Locate the cell with the specified text and output its [X, Y] center coordinate. 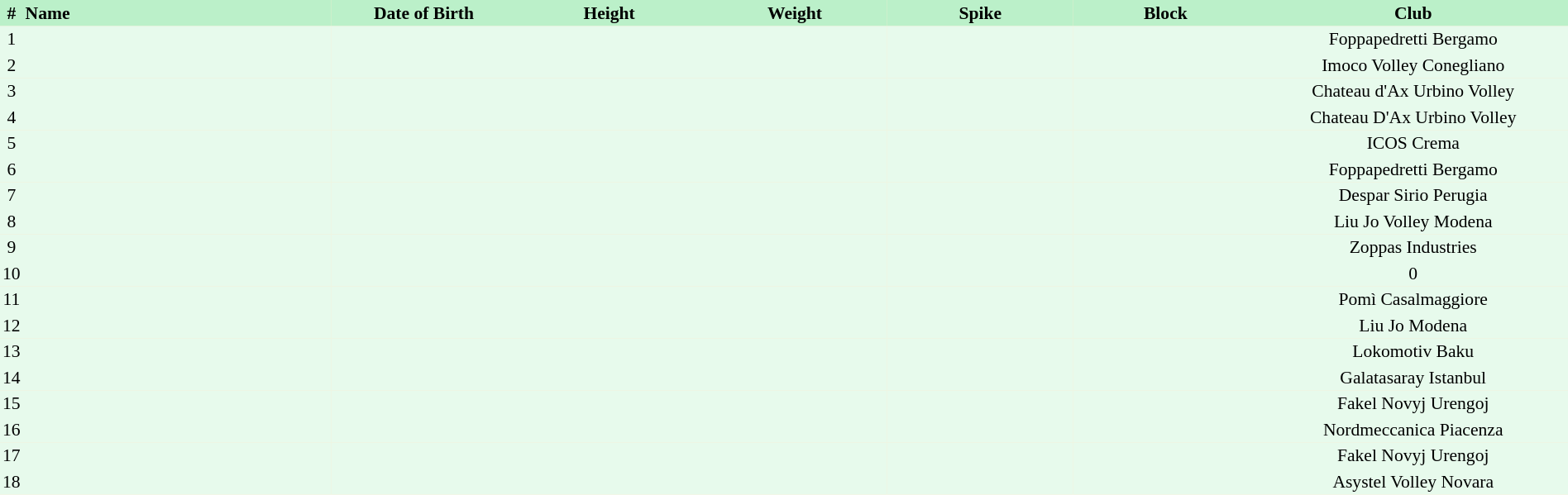
Imoco Volley Conegliano [1413, 65]
Chateau d'Ax Urbino Volley [1413, 91]
9 [12, 248]
4 [12, 117]
3 [12, 91]
Height [609, 13]
Club [1413, 13]
Galatasaray Istanbul [1413, 378]
18 [12, 482]
Date of Birth [423, 13]
12 [12, 326]
Name [177, 13]
8 [12, 221]
Despar Sirio Perugia [1413, 195]
ICOS Crema [1413, 144]
2 [12, 65]
Nordmeccanica Piacenza [1413, 430]
11 [12, 299]
Block [1165, 13]
Zoppas Industries [1413, 248]
10 [12, 274]
Liu Jo Volley Modena [1413, 221]
# [12, 13]
14 [12, 378]
15 [12, 403]
7 [12, 195]
1 [12, 40]
Pomì Casalmaggiore [1413, 299]
Liu Jo Modena [1413, 326]
Spike [980, 13]
17 [12, 456]
6 [12, 169]
Asystel Volley Novara [1413, 482]
16 [12, 430]
Weight [795, 13]
Lokomotiv Baku [1413, 352]
13 [12, 352]
0 [1413, 274]
5 [12, 144]
Chateau D'Ax Urbino Volley [1413, 117]
